Scan for the cell matching the given text and deliver its (X, Y) coordinate at center. 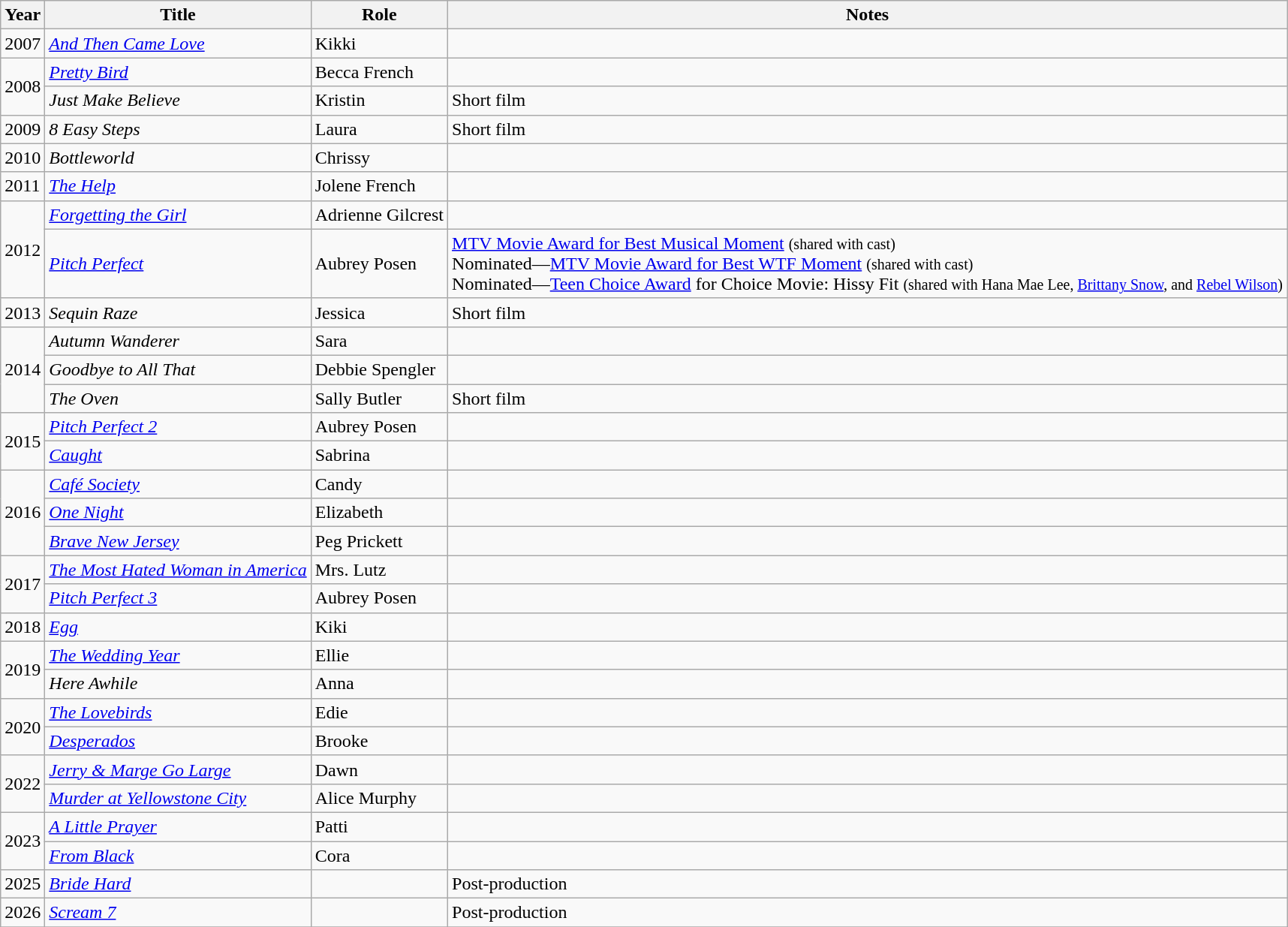
Murder at Yellowstone City (178, 798)
Cora (379, 855)
2017 (23, 584)
2010 (23, 158)
A Little Prayer (178, 826)
Notes (868, 15)
Mrs. Lutz (379, 570)
The Lovebirds (178, 712)
Chrissy (379, 158)
The Most Hated Woman in America (178, 570)
Scream 7 (178, 913)
Ellie (379, 655)
Just Make Believe (178, 101)
2014 (23, 369)
Edie (379, 712)
Title (178, 15)
Pitch Perfect (178, 263)
Pitch Perfect 3 (178, 598)
2020 (23, 727)
2007 (23, 44)
Role (379, 15)
Anna (379, 684)
Alice Murphy (379, 798)
2012 (23, 249)
Kristin (379, 101)
Egg (178, 627)
Café Society (178, 484)
Peg Prickett (379, 541)
2008 (23, 86)
The Help (178, 186)
Debbie Spengler (379, 369)
Patti (379, 826)
Sabrina (379, 456)
Bride Hard (178, 884)
2011 (23, 186)
2018 (23, 627)
Jerry & Marge Go Large (178, 769)
2016 (23, 513)
Becca French (379, 72)
The Wedding Year (178, 655)
Dawn (379, 769)
From Black (178, 855)
Sara (379, 341)
Elizabeth (379, 513)
Jessica (379, 312)
Forgetting the Girl (178, 215)
The Oven (178, 399)
Brave New Jersey (178, 541)
8 Easy Steps (178, 129)
2023 (23, 841)
Jolene French (379, 186)
2022 (23, 784)
Year (23, 15)
2019 (23, 670)
2009 (23, 129)
2026 (23, 913)
Brooke (379, 741)
Bottleworld (178, 158)
Desperados (178, 741)
Here Awhile (178, 684)
Goodbye to All That (178, 369)
Candy (379, 484)
Laura (379, 129)
2013 (23, 312)
2025 (23, 884)
Caught (178, 456)
Sequin Raze (178, 312)
Kiki (379, 627)
One Night (178, 513)
2015 (23, 441)
Kikki (379, 44)
Adrienne Gilcrest (379, 215)
Pitch Perfect 2 (178, 427)
Autumn Wanderer (178, 341)
And Then Came Love (178, 44)
Pretty Bird (178, 72)
Sally Butler (379, 399)
